Detect which cell encompasses the target text, then output its (X, Y) center coordinate. 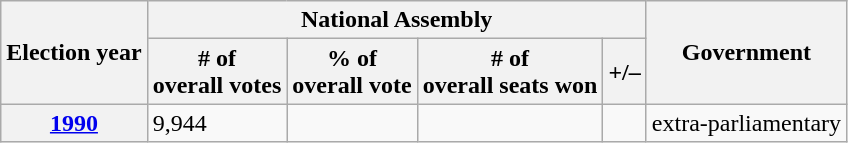
1990 (74, 123)
# ofoverall seats won (510, 72)
National Assembly (396, 20)
9,944 (217, 123)
extra-parliamentary (746, 123)
# ofoverall votes (217, 72)
Government (746, 52)
+/– (624, 72)
% ofoverall vote (352, 72)
Election year (74, 52)
